Extract the (X, Y) coordinate from the center of the cell holding the provided text.  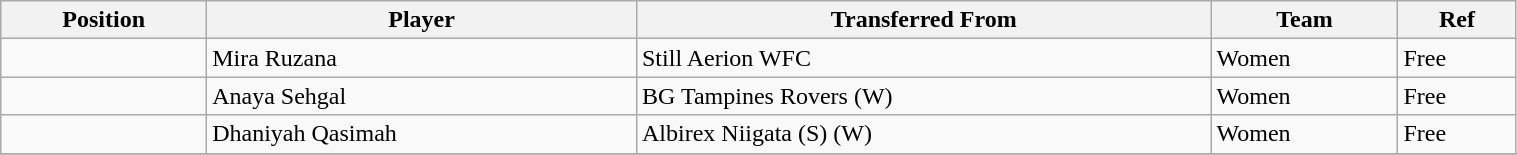
Mira Ruzana (422, 58)
Dhaniyah Qasimah (422, 134)
Team (1304, 20)
Anaya Sehgal (422, 96)
Still Aerion WFC (924, 58)
Albirex Niigata (S) (W) (924, 134)
Player (422, 20)
BG Tampines Rovers (W) (924, 96)
Ref (1457, 20)
Position (104, 20)
Transferred From (924, 20)
